For the text-containing cell, return its midpoint in [x, y] coordinate format. 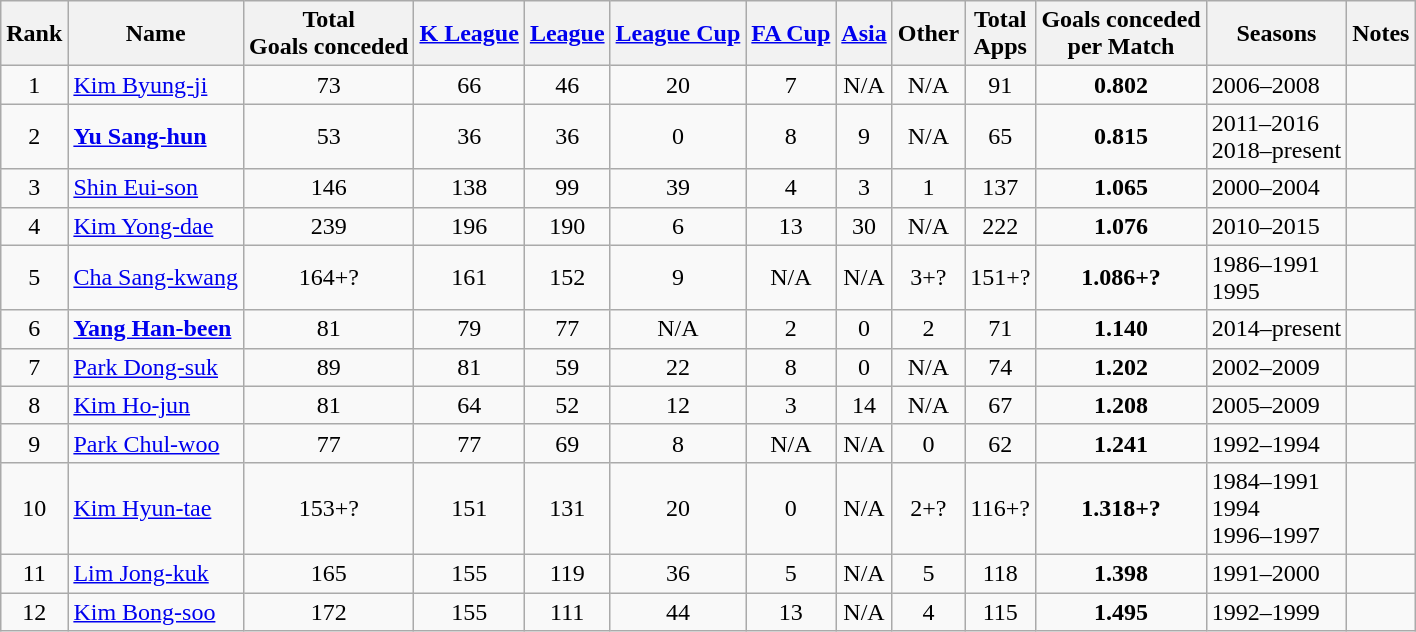
Kim Yong-dae [156, 226]
2006–2008 [1276, 85]
Notes [1381, 34]
1991–2000 [1276, 573]
239 [329, 226]
2002–2009 [1276, 367]
Kim Byung-ji [156, 85]
Rank [34, 34]
Kim Bong-soo [156, 611]
Lim Jong-kuk [156, 573]
1992–1999 [1276, 611]
137 [1000, 188]
53 [329, 136]
74 [1000, 367]
73 [329, 85]
67 [1000, 405]
164+? [329, 278]
Seasons [1276, 34]
10 [34, 508]
Other [928, 34]
39 [678, 188]
Name [156, 34]
Yu Sang-hun [156, 136]
1.398 [1121, 573]
0.815 [1121, 136]
138 [469, 188]
Kim Hyun-tae [156, 508]
League [567, 34]
118 [1000, 573]
152 [567, 278]
1.076 [1121, 226]
62 [1000, 443]
TotalApps [1000, 34]
2000–2004 [1276, 188]
1.140 [1121, 329]
1986–19911995 [1276, 278]
131 [567, 508]
119 [567, 573]
1.495 [1121, 611]
22 [678, 367]
66 [469, 85]
91 [1000, 85]
65 [1000, 136]
Kim Ho-jun [156, 405]
Asia [864, 34]
111 [567, 611]
153+? [329, 508]
1.086+? [1121, 278]
League Cup [678, 34]
151+? [1000, 278]
46 [567, 85]
2005–2009 [1276, 405]
2+? [928, 508]
TotalGoals conceded [329, 34]
3+? [928, 278]
116+? [1000, 508]
1992–1994 [1276, 443]
89 [329, 367]
1.202 [1121, 367]
0.802 [1121, 85]
99 [567, 188]
79 [469, 329]
2010–2015 [1276, 226]
64 [469, 405]
172 [329, 611]
1.208 [1121, 405]
Park Dong-suk [156, 367]
Cha Sang-kwang [156, 278]
190 [567, 226]
146 [329, 188]
1984–199119941996–1997 [1276, 508]
151 [469, 508]
Yang Han-been [156, 329]
FA Cup [791, 34]
2014–present [1276, 329]
222 [1000, 226]
165 [329, 573]
1.241 [1121, 443]
71 [1000, 329]
Park Chul-woo [156, 443]
59 [567, 367]
14 [864, 405]
2011–20162018–present [1276, 136]
115 [1000, 611]
Goals concededper Match [1121, 34]
52 [567, 405]
69 [567, 443]
1.065 [1121, 188]
44 [678, 611]
196 [469, 226]
Shin Eui-son [156, 188]
K League [469, 34]
11 [34, 573]
30 [864, 226]
1.318+? [1121, 508]
161 [469, 278]
